Find where the given text appears and provide that cell's center as (X, Y) coordinate. 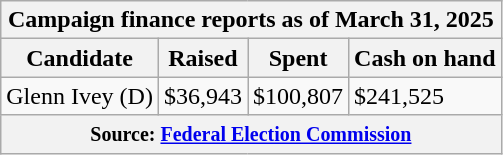
Spent (298, 58)
Source: Federal Election Commission (251, 134)
Candidate (80, 58)
Raised (202, 58)
$100,807 (298, 96)
$241,525 (425, 96)
Campaign finance reports as of March 31, 2025 (251, 20)
Glenn Ivey (D) (80, 96)
Cash on hand (425, 58)
$36,943 (202, 96)
